Return the (x, y) coordinate for the center point of the cell that contains the specified text.  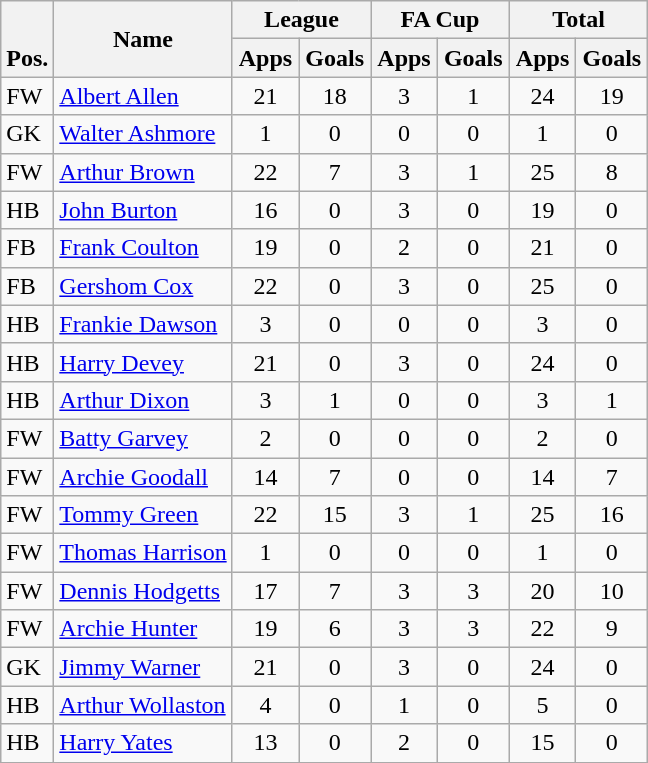
Albert Allen (143, 96)
Walter Ashmore (143, 134)
Tommy Green (143, 515)
Pos. (28, 39)
Arthur Wollaston (143, 705)
Harry Devey (143, 362)
Jimmy Warner (143, 667)
Harry Yates (143, 743)
17 (266, 591)
5 (542, 705)
Thomas Harrison (143, 553)
John Burton (143, 210)
Total (578, 20)
18 (335, 96)
Frank Coulton (143, 248)
Name (143, 39)
13 (266, 743)
8 (612, 172)
9 (612, 629)
Frankie Dawson (143, 324)
Archie Goodall (143, 477)
6 (335, 629)
Archie Hunter (143, 629)
4 (266, 705)
Arthur Dixon (143, 400)
FA Cup (440, 20)
20 (542, 591)
League (302, 20)
Dennis Hodgetts (143, 591)
10 (612, 591)
Gershom Cox (143, 286)
Batty Garvey (143, 438)
Arthur Brown (143, 172)
